Return the (X, Y) coordinate for the center point of the cell that contains the specified text.  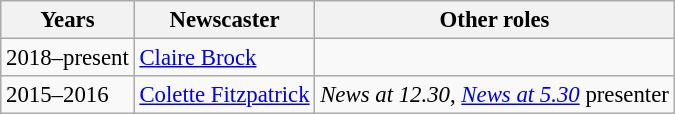
News at 12.30, News at 5.30 presenter (494, 95)
Years (68, 20)
Other roles (494, 20)
2015–2016 (68, 95)
Claire Brock (224, 58)
Colette Fitzpatrick (224, 95)
Newscaster (224, 20)
2018–present (68, 58)
